Extract the [x, y] coordinate from the center of the cell holding the provided text.  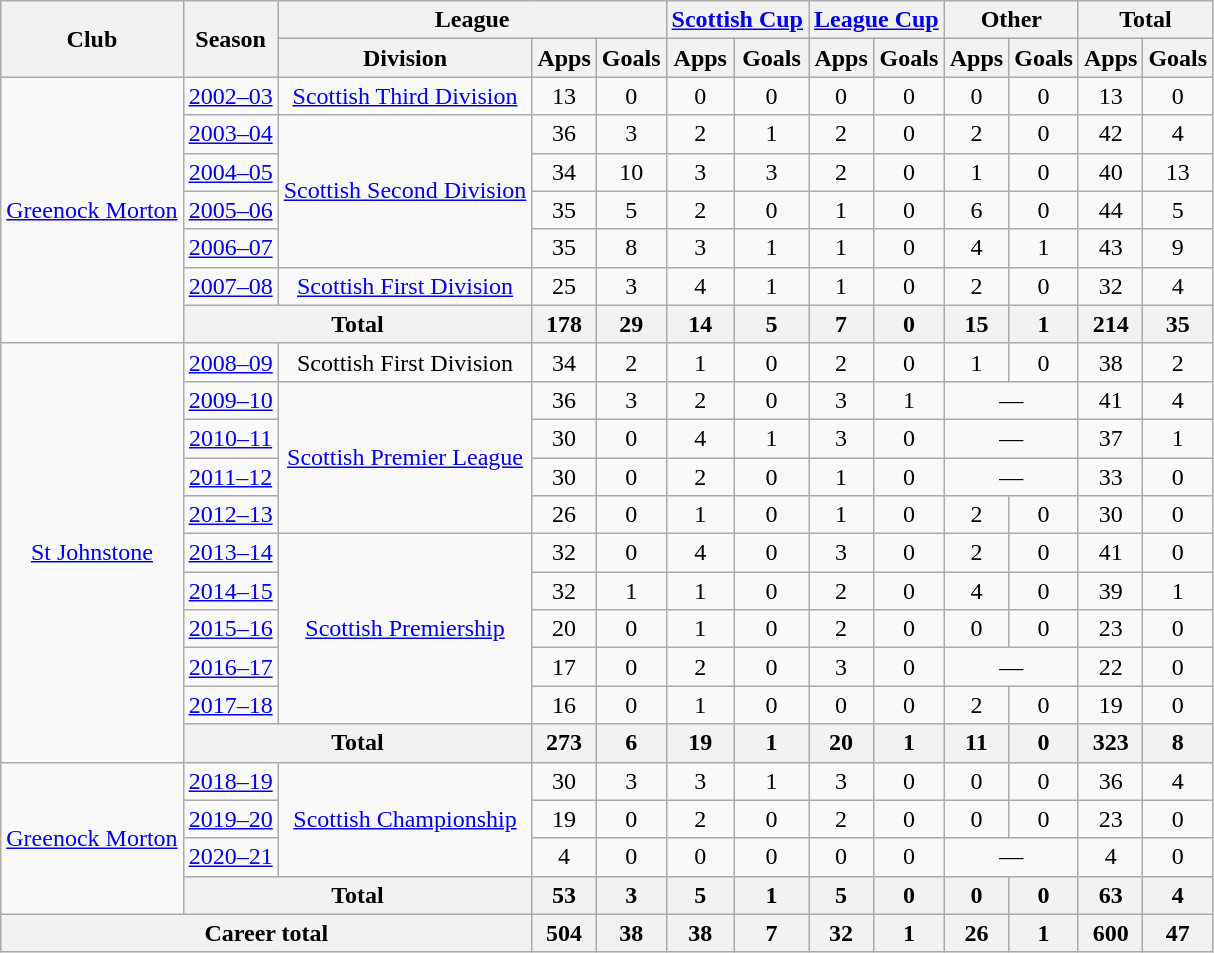
League Cup [876, 20]
2013–14 [230, 553]
2004–05 [230, 172]
2015–16 [230, 629]
43 [1110, 248]
2012–13 [230, 515]
15 [976, 324]
600 [1110, 933]
273 [564, 743]
2018–19 [230, 781]
33 [1110, 477]
Other [1011, 20]
29 [631, 324]
2002–03 [230, 96]
2011–12 [230, 477]
2017–18 [230, 705]
178 [564, 324]
16 [564, 705]
39 [1110, 591]
2003–04 [230, 134]
9 [1178, 248]
22 [1110, 667]
Scottish Premiership [405, 629]
2008–09 [230, 362]
44 [1110, 210]
214 [1110, 324]
2014–15 [230, 591]
11 [976, 743]
Club [92, 39]
42 [1110, 134]
14 [700, 324]
504 [564, 933]
2009–10 [230, 400]
323 [1110, 743]
Season [230, 39]
2006–07 [230, 248]
2019–20 [230, 819]
2016–17 [230, 667]
Scottish Cup [737, 20]
2007–08 [230, 286]
Scottish Premier League [405, 457]
17 [564, 667]
63 [1110, 895]
40 [1110, 172]
47 [1178, 933]
25 [564, 286]
Division [405, 58]
2005–06 [230, 210]
2020–21 [230, 857]
37 [1110, 438]
2010–11 [230, 438]
53 [564, 895]
10 [631, 172]
Career total [266, 933]
Scottish Second Division [405, 191]
Scottish Championship [405, 819]
League [472, 20]
St Johnstone [92, 552]
Scottish Third Division [405, 96]
